Provide the (x, y) coordinate of the cell's center where the given text is located.  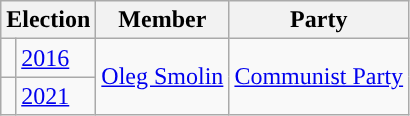
Election (48, 20)
2016 (56, 58)
Oleg Smolin (162, 77)
2021 (56, 96)
Communist Party (319, 77)
Member (162, 20)
Party (319, 20)
